Extract the [X, Y] coordinate from the center of the cell holding the provided text.  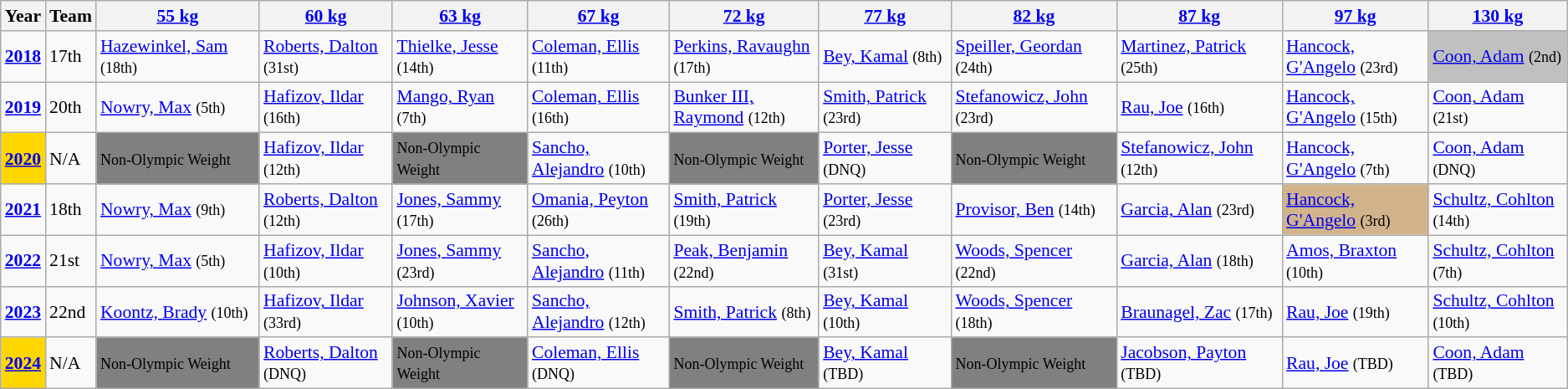
Hancock, G'Angelo (23rd) [1355, 57]
77 kg [885, 16]
Coon, Adam (TBD) [1497, 363]
Woods, Spencer (18th) [1034, 311]
2019 [23, 107]
20th [70, 107]
67 kg [599, 16]
63 kg [460, 16]
Speiller, Geordan (24th) [1034, 57]
Peak, Benjamin (22nd) [744, 261]
Amos, Braxton (10th) [1355, 261]
Jones, Sammy (17th) [460, 209]
Bunker III, Raymond (12th) [744, 107]
Coleman, Ellis (DNQ) [599, 363]
2022 [23, 261]
Perkins, Ravaughn (17th) [744, 57]
Hancock, G'Angelo (3rd) [1355, 209]
55 kg [177, 16]
Schultz, Cohlton (10th) [1497, 311]
Woods, Spencer (22nd) [1034, 261]
Smith, Patrick (19th) [744, 209]
2018 [23, 57]
Thielke, Jesse (14th) [460, 57]
Coon, Adam (2nd) [1497, 57]
2020 [23, 159]
Stefanowicz, John (23rd) [1034, 107]
Porter, Jesse (23rd) [885, 209]
Coleman, Ellis (16th) [599, 107]
Hancock, G'Angelo (7th) [1355, 159]
Hafizov, Ildar (10th) [326, 261]
Sancho, Alejandro (10th) [599, 159]
97 kg [1355, 16]
Koontz, Brady (10th) [177, 311]
Coon, Adam (21st) [1497, 107]
Garcia, Alan (23rd) [1199, 209]
130 kg [1497, 16]
82 kg [1034, 16]
Bey, Kamal (TBD) [885, 363]
22nd [70, 311]
Roberts, Dalton (31st) [326, 57]
Rau, Joe (TBD) [1355, 363]
Jones, Sammy (23rd) [460, 261]
Bey, Kamal (8th) [885, 57]
2024 [23, 363]
Johnson, Xavier (10th) [460, 311]
Provisor, Ben (14th) [1034, 209]
Hafizov, Ildar (16th) [326, 107]
Mango, Ryan (7th) [460, 107]
Garcia, Alan (18th) [1199, 261]
Rau, Joe (19th) [1355, 311]
Year [23, 16]
Jacobson, Payton (TBD) [1199, 363]
Smith, Patrick (8th) [744, 311]
Martinez, Patrick (25th) [1199, 57]
Roberts, Dalton (DNQ) [326, 363]
Porter, Jesse (DNQ) [885, 159]
Bey, Kamal (10th) [885, 311]
Braunagel, Zac (17th) [1199, 311]
2021 [23, 209]
87 kg [1199, 16]
Hafizov, Ildar (12th) [326, 159]
17th [70, 57]
Coleman, Ellis (11th) [599, 57]
Schultz, Cohlton (7th) [1497, 261]
Roberts, Dalton (12th) [326, 209]
Team [70, 16]
Smith, Patrick (23rd) [885, 107]
Hazewinkel, Sam (18th) [177, 57]
Sancho, Alejandro (11th) [599, 261]
Hancock, G'Angelo (15th) [1355, 107]
72 kg [744, 16]
Rau, Joe (16th) [1199, 107]
Stefanowicz, John (12th) [1199, 159]
Coon, Adam (DNQ) [1497, 159]
Omania, Peyton (26th) [599, 209]
Sancho, Alejandro (12th) [599, 311]
Hafizov, Ildar (33rd) [326, 311]
Bey, Kamal (31st) [885, 261]
60 kg [326, 16]
Nowry, Max (9th) [177, 209]
21st [70, 261]
2023 [23, 311]
18th [70, 209]
Schultz, Cohlton (14th) [1497, 209]
